Identify which cell holds the provided text, then report its (X, Y) central coordinate. 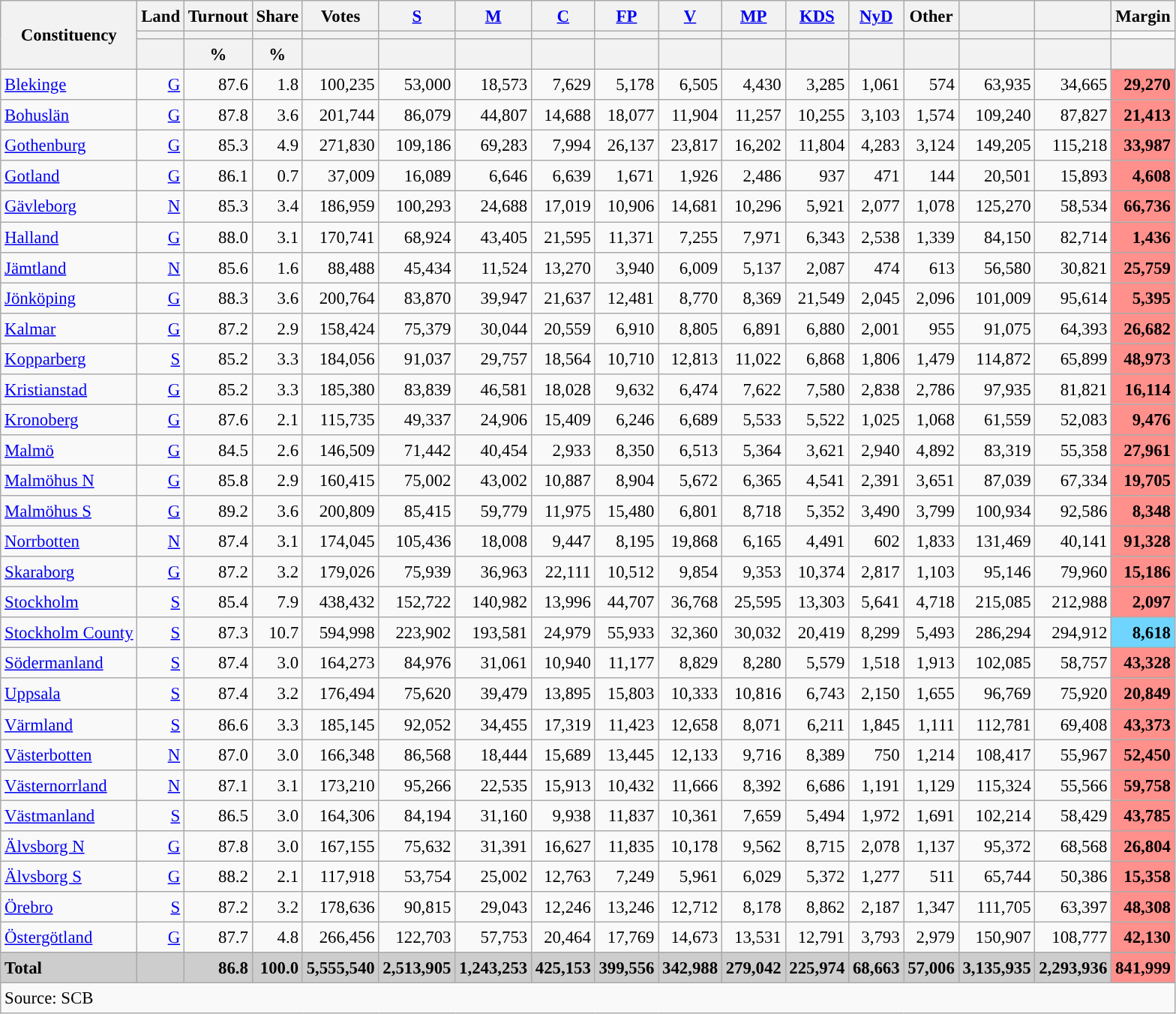
68,924 (417, 237)
108,417 (997, 754)
Votes (340, 16)
68,663 (876, 967)
83,839 (417, 390)
5,395 (1143, 298)
5,672 (690, 480)
167,155 (340, 846)
75,632 (417, 846)
511 (931, 876)
53,754 (417, 876)
3,103 (876, 115)
2,293,936 (1073, 967)
48,973 (1143, 358)
87.1 (217, 784)
170,741 (340, 237)
75,620 (417, 694)
193,581 (493, 633)
13,445 (627, 754)
12,658 (690, 724)
Västernorrland (69, 784)
86.5 (217, 816)
87.0 (217, 754)
59,779 (493, 511)
6,474 (690, 390)
14,688 (562, 115)
1,137 (931, 846)
115,735 (340, 420)
36,963 (493, 571)
9,854 (690, 571)
Malmöhus S (69, 511)
2,078 (876, 846)
4,718 (931, 603)
1,025 (876, 420)
18,028 (562, 390)
65,744 (997, 876)
13,531 (753, 937)
15,186 (1143, 571)
92,586 (1073, 511)
84,150 (997, 237)
26,682 (1143, 328)
63,935 (997, 85)
11,837 (627, 816)
15,893 (1073, 175)
19,868 (690, 541)
184,056 (340, 358)
87,039 (997, 480)
594,998 (340, 633)
52,083 (1073, 420)
43,328 (1143, 663)
86,079 (417, 115)
17,319 (562, 724)
2,486 (753, 175)
4,608 (1143, 175)
109,186 (417, 145)
7,255 (690, 237)
8,618 (1143, 633)
84,976 (417, 663)
9,938 (562, 816)
96,769 (997, 694)
18,008 (493, 541)
122,703 (417, 937)
FP (627, 16)
58,534 (1073, 207)
68,568 (1073, 846)
164,273 (340, 663)
3,490 (876, 511)
17,769 (627, 937)
1,479 (931, 358)
55,358 (1073, 450)
Kopparberg (69, 358)
2,838 (876, 390)
750 (876, 754)
6,686 (817, 784)
34,665 (1073, 85)
1,655 (931, 694)
1,913 (931, 663)
56,580 (997, 267)
Share (277, 16)
Constituency (69, 35)
1,833 (931, 541)
20,419 (817, 633)
6,639 (562, 175)
6,880 (817, 328)
1,078 (931, 207)
14,673 (690, 937)
200,809 (340, 511)
Jönköping (69, 298)
87.7 (217, 937)
66,736 (1143, 207)
2,187 (876, 907)
Land (160, 16)
11,177 (627, 663)
215,085 (997, 603)
2,817 (876, 571)
5,555,540 (340, 967)
1,129 (931, 784)
8,299 (876, 633)
146,509 (340, 450)
9,353 (753, 571)
43,373 (1143, 724)
173,210 (340, 784)
4.8 (277, 937)
67,334 (1073, 480)
20,464 (562, 937)
10,374 (817, 571)
11,423 (627, 724)
30,044 (493, 328)
11,257 (753, 115)
Värmland (69, 724)
200,764 (340, 298)
20,849 (1143, 694)
613 (931, 267)
140,982 (493, 603)
574 (931, 85)
97,935 (997, 390)
9,476 (1143, 420)
92,052 (417, 724)
16,627 (562, 846)
86.6 (217, 724)
Stockholm County (69, 633)
Bohuslän (69, 115)
4,283 (876, 145)
12,712 (690, 907)
11,804 (817, 145)
8,715 (817, 846)
6,646 (493, 175)
7,622 (753, 390)
88.2 (217, 876)
64,393 (1073, 328)
1.8 (277, 85)
79,960 (1073, 571)
8,392 (753, 784)
6,743 (817, 694)
602 (876, 541)
1,845 (876, 724)
57,753 (493, 937)
166,348 (340, 754)
3,135,935 (997, 967)
87,827 (1073, 115)
21,637 (562, 298)
83,319 (997, 450)
91,037 (417, 358)
102,085 (997, 663)
0.7 (277, 175)
27,961 (1143, 450)
82,714 (1073, 237)
2,096 (931, 298)
90,815 (417, 907)
44,707 (627, 603)
75,920 (1073, 694)
117,918 (340, 876)
11,975 (562, 511)
40,141 (1073, 541)
Kalmar (69, 328)
10,710 (627, 358)
C (562, 16)
10,432 (627, 784)
18,444 (493, 754)
2,933 (562, 450)
Source: SCB (588, 999)
69,408 (1073, 724)
30,821 (1073, 267)
6,505 (690, 85)
125,270 (997, 207)
6,801 (690, 511)
1,691 (931, 816)
176,494 (340, 694)
13,996 (562, 603)
Gothenburg (69, 145)
10,361 (690, 816)
158,424 (340, 328)
Malmö (69, 450)
15,803 (627, 694)
5,533 (753, 420)
5,494 (817, 816)
29,757 (493, 358)
2,538 (876, 237)
86.8 (217, 967)
26,804 (1143, 846)
342,988 (690, 967)
22,111 (562, 571)
279,042 (753, 967)
9,447 (562, 541)
294,912 (1073, 633)
105,436 (417, 541)
11,524 (493, 267)
152,722 (417, 603)
95,372 (997, 846)
40,454 (493, 450)
58,429 (1073, 816)
1,214 (931, 754)
15,409 (562, 420)
5,493 (931, 633)
16,202 (753, 145)
5,961 (690, 876)
49,337 (417, 420)
955 (931, 328)
471 (876, 175)
11,835 (627, 846)
8,770 (690, 298)
63,397 (1073, 907)
1,347 (931, 907)
Västerbotten (69, 754)
11,371 (627, 237)
69,283 (493, 145)
3,793 (876, 937)
Gävleborg (69, 207)
Örebro (69, 907)
85,415 (417, 511)
45,434 (417, 267)
6,513 (690, 450)
12,813 (690, 358)
2,150 (876, 694)
13,246 (627, 907)
6,029 (753, 876)
4,430 (753, 85)
87.3 (217, 633)
Kronoberg (69, 420)
6,009 (690, 267)
85.4 (217, 603)
75,939 (417, 571)
3,651 (931, 480)
75,379 (417, 328)
10,906 (627, 207)
16,114 (1143, 390)
1,111 (931, 724)
6,891 (753, 328)
42,130 (1143, 937)
20,559 (562, 328)
8,829 (690, 663)
71,442 (417, 450)
8,178 (753, 907)
5,522 (817, 420)
30,032 (753, 633)
Östergötland (69, 937)
399,556 (627, 967)
KDS (817, 16)
Södermanland (69, 663)
24,688 (493, 207)
174,045 (340, 541)
7,994 (562, 145)
266,456 (340, 937)
1,436 (1143, 237)
109,240 (997, 115)
2,001 (876, 328)
88.0 (217, 237)
1,574 (931, 115)
39,479 (493, 694)
201,744 (340, 115)
Total (69, 967)
10,940 (562, 663)
24,979 (562, 633)
43,405 (493, 237)
474 (876, 267)
18,077 (627, 115)
100,235 (340, 85)
2,087 (817, 267)
95,614 (1073, 298)
286,294 (997, 633)
144 (931, 175)
185,145 (340, 724)
11,022 (753, 358)
5,137 (753, 267)
83,870 (417, 298)
2,391 (876, 480)
10,178 (690, 846)
1,277 (876, 876)
5,372 (817, 876)
6,868 (817, 358)
3,940 (627, 267)
10,296 (753, 207)
1,191 (876, 784)
43,002 (493, 480)
31,061 (493, 663)
23,817 (690, 145)
8,904 (627, 480)
55,967 (1073, 754)
88,488 (340, 267)
937 (817, 175)
6,689 (690, 420)
6,343 (817, 237)
178,636 (340, 907)
M (493, 16)
Stockholm (69, 603)
10,512 (627, 571)
4,541 (817, 480)
26,137 (627, 145)
65,899 (1073, 358)
48,308 (1143, 907)
Malmöhus N (69, 480)
6,246 (627, 420)
84.5 (217, 450)
1,339 (931, 237)
55,933 (627, 633)
44,807 (493, 115)
111,705 (997, 907)
185,380 (340, 390)
223,902 (417, 633)
85.6 (217, 267)
7,629 (562, 85)
86.1 (217, 175)
6,165 (753, 541)
15,358 (1143, 876)
7.9 (277, 603)
21,595 (562, 237)
Uppsala (69, 694)
1,518 (876, 663)
8,862 (817, 907)
8,369 (753, 298)
10.7 (277, 633)
8,280 (753, 663)
186,959 (340, 207)
9,632 (627, 390)
2,077 (876, 207)
6,211 (817, 724)
75,002 (417, 480)
112,781 (997, 724)
14,681 (690, 207)
Margin (1143, 16)
37,009 (340, 175)
61,559 (997, 420)
29,270 (1143, 85)
91,328 (1143, 541)
10,816 (753, 694)
MP (753, 16)
2,786 (931, 390)
Norrbotten (69, 541)
5,178 (627, 85)
50,386 (1073, 876)
1,243,253 (493, 967)
46,581 (493, 390)
5,364 (753, 450)
10,255 (817, 115)
18,564 (562, 358)
271,830 (340, 145)
1,972 (876, 816)
Other (931, 16)
8,389 (817, 754)
12,133 (690, 754)
179,026 (340, 571)
1,068 (931, 420)
8,195 (627, 541)
3,124 (931, 145)
17,019 (562, 207)
84,194 (417, 816)
81,821 (1073, 390)
53,000 (417, 85)
13,303 (817, 603)
NyD (876, 16)
34,455 (493, 724)
31,160 (493, 816)
Halland (69, 237)
Västmanland (69, 816)
131,469 (997, 541)
164,306 (340, 816)
12,481 (627, 298)
8,718 (753, 511)
Blekinge (69, 85)
5,921 (817, 207)
425,153 (562, 967)
25,595 (753, 603)
21,549 (817, 298)
438,432 (340, 603)
100,293 (417, 207)
8,348 (1143, 511)
2,513,905 (417, 967)
15,913 (562, 784)
108,777 (1073, 937)
18,573 (493, 85)
Älvsborg N (69, 846)
841,999 (1143, 967)
Skaraborg (69, 571)
8,805 (690, 328)
10,333 (690, 694)
225,974 (817, 967)
33,987 (1143, 145)
Gotland (69, 175)
95,266 (417, 784)
57,006 (931, 967)
2,940 (876, 450)
32,360 (690, 633)
150,907 (997, 937)
91,075 (997, 328)
25,759 (1143, 267)
212,988 (1073, 603)
149,205 (997, 145)
1,103 (931, 571)
1,926 (690, 175)
86,568 (417, 754)
115,324 (997, 784)
4,892 (931, 450)
25,002 (493, 876)
5,579 (817, 663)
24,906 (493, 420)
12,791 (817, 937)
3,621 (817, 450)
95,146 (997, 571)
52,450 (1143, 754)
43,785 (1143, 816)
12,246 (562, 907)
8,071 (753, 724)
19,705 (1143, 480)
Älvsborg S (69, 876)
55,566 (1073, 784)
6,365 (753, 480)
12,763 (562, 876)
29,043 (493, 907)
7,971 (753, 237)
102,214 (997, 816)
11,904 (690, 115)
160,415 (340, 480)
59,758 (1143, 784)
85.8 (217, 480)
2,979 (931, 937)
16,089 (417, 175)
114,872 (997, 358)
4,491 (817, 541)
1,061 (876, 85)
11,666 (690, 784)
5,641 (876, 603)
101,009 (997, 298)
100.0 (277, 967)
3,799 (931, 511)
20,501 (997, 175)
Jämtland (69, 267)
4.9 (277, 145)
5,352 (817, 511)
V (690, 16)
39,947 (493, 298)
8,350 (627, 450)
2,045 (876, 298)
3,285 (817, 85)
3.4 (277, 207)
13,270 (562, 267)
15,689 (562, 754)
7,249 (627, 876)
89.2 (217, 511)
9,562 (753, 846)
36,768 (690, 603)
22,535 (493, 784)
1,806 (876, 358)
58,757 (1073, 663)
15,480 (627, 511)
115,218 (1073, 145)
6,910 (627, 328)
13,895 (562, 694)
10,887 (562, 480)
31,391 (493, 846)
Kristianstad (69, 390)
Turnout (217, 16)
7,659 (753, 816)
2.6 (277, 450)
1.6 (277, 267)
9,716 (753, 754)
1,671 (627, 175)
2,097 (1143, 603)
100,934 (997, 511)
21,413 (1143, 115)
7,580 (817, 390)
88.3 (217, 298)
